Return (X, Y) of the center of cell containing provided text 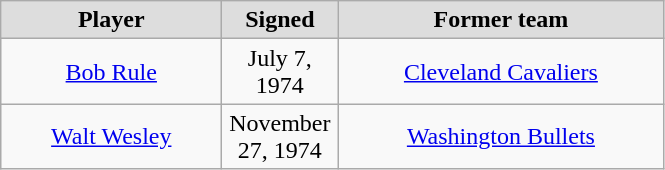
Washington Bullets (501, 136)
Former team (501, 20)
July 7, 1974 (280, 72)
Bob Rule (112, 72)
Cleveland Cavaliers (501, 72)
Signed (280, 20)
Walt Wesley (112, 136)
Player (112, 20)
November 27, 1974 (280, 136)
